Find where the given text appears and provide that cell's center as [x, y] coordinate. 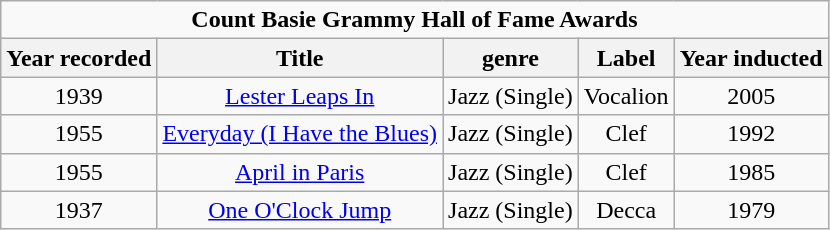
One O'Clock Jump [300, 210]
1985 [751, 172]
Everyday (I Have the Blues) [300, 134]
Count Basie Grammy Hall of Fame Awards [414, 20]
Decca [626, 210]
Vocalion [626, 96]
April in Paris [300, 172]
1939 [79, 96]
Year inducted [751, 58]
Title [300, 58]
Lester Leaps In [300, 96]
1937 [79, 210]
Label [626, 58]
1992 [751, 134]
2005 [751, 96]
genre [511, 58]
Year recorded [79, 58]
1979 [751, 210]
